Locate the cell with the specified text and output its [X, Y] center coordinate. 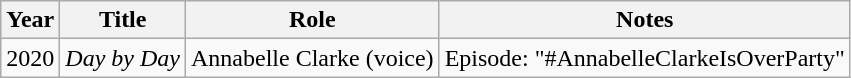
Year [30, 20]
Day by Day [123, 58]
Episode: "#AnnabelleClarkeIsOverParty" [644, 58]
Title [123, 20]
Notes [644, 20]
2020 [30, 58]
Role [313, 20]
Annabelle Clarke (voice) [313, 58]
